Identify which cell holds the provided text, then report its (x, y) central coordinate. 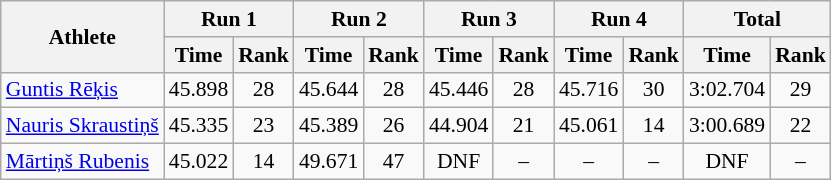
45.389 (328, 126)
3:00.689 (727, 126)
26 (394, 126)
49.671 (328, 162)
45.446 (458, 90)
Athlete (82, 36)
Total (758, 19)
22 (800, 126)
45.898 (198, 90)
Run 4 (619, 19)
45.644 (328, 90)
45.335 (198, 126)
Guntis Rēķis (82, 90)
45.061 (588, 126)
47 (394, 162)
29 (800, 90)
Nauris Skraustiņš (82, 126)
21 (524, 126)
44.904 (458, 126)
30 (654, 90)
23 (264, 126)
Run 1 (229, 19)
Run 3 (489, 19)
3:02.704 (727, 90)
Run 2 (359, 19)
Mārtiņš Rubenis (82, 162)
45.022 (198, 162)
45.716 (588, 90)
